Capture the cell that displays the provided text and extract its (X, Y) central coordinate. 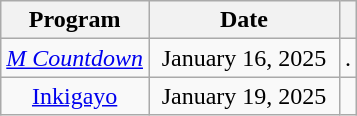
Program (75, 20)
January 16, 2025 (244, 58)
Date (244, 20)
M Countdown (75, 58)
. (348, 58)
January 19, 2025 (244, 96)
Inkigayo (75, 96)
